Identify which cell holds the provided text, then report its [X, Y] central coordinate. 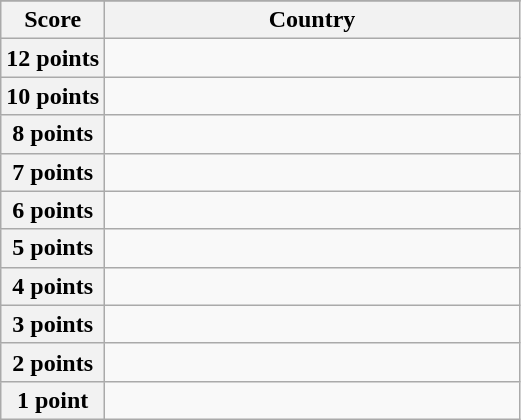
7 points [53, 172]
5 points [53, 248]
6 points [53, 210]
Country [312, 20]
3 points [53, 324]
2 points [53, 362]
10 points [53, 96]
1 point [53, 400]
8 points [53, 134]
12 points [53, 58]
4 points [53, 286]
Score [53, 20]
